Capture the cell that displays the provided text and extract its [x, y] central coordinate. 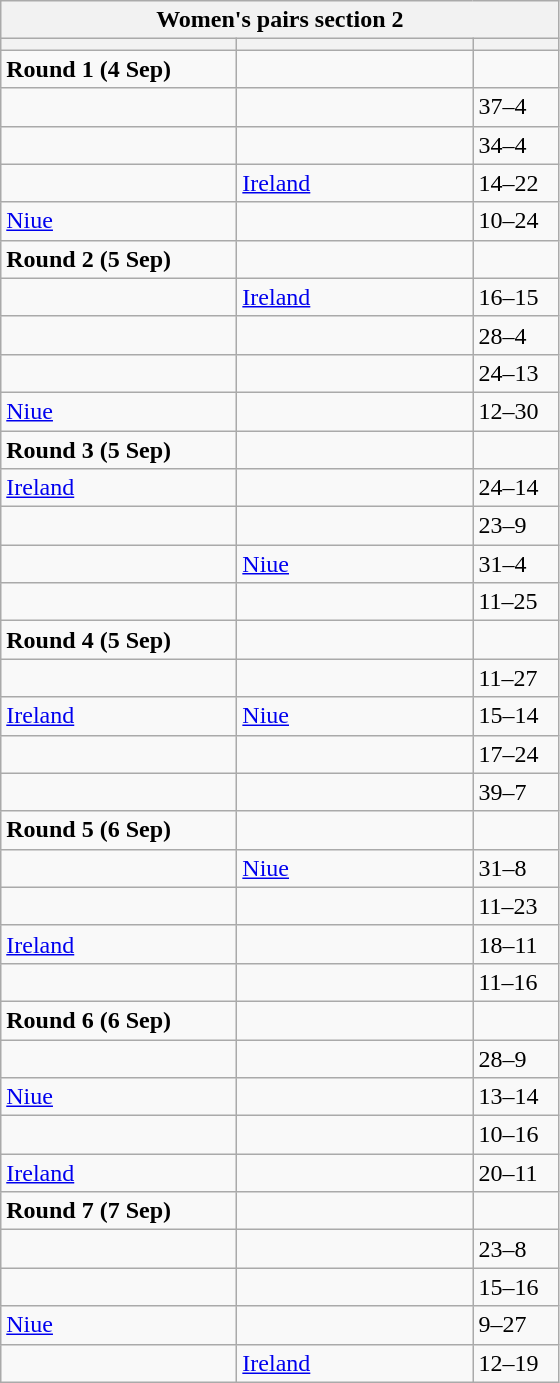
10–24 [516, 221]
31–4 [516, 564]
13–14 [516, 1097]
12–30 [516, 411]
10–16 [516, 1135]
18–11 [516, 944]
15–14 [516, 716]
11–25 [516, 602]
17–24 [516, 754]
Round 1 (4 Sep) [119, 69]
11–23 [516, 906]
14–22 [516, 183]
Round 6 (6 Sep) [119, 1020]
11–27 [516, 678]
28–9 [516, 1059]
Round 2 (5 Sep) [119, 259]
15–16 [516, 1287]
34–4 [516, 145]
Round 3 (5 Sep) [119, 449]
31–8 [516, 868]
20–11 [516, 1173]
37–4 [516, 107]
16–15 [516, 297]
28–4 [516, 335]
9–27 [516, 1325]
23–9 [516, 526]
Round 7 (7 Sep) [119, 1211]
Women's pairs section 2 [280, 20]
Round 5 (6 Sep) [119, 830]
39–7 [516, 792]
24–13 [516, 373]
23–8 [516, 1249]
12–19 [516, 1363]
24–14 [516, 488]
11–16 [516, 982]
Round 4 (5 Sep) [119, 640]
